Provide the (X, Y) coordinate of the cell's center where the given text is located.  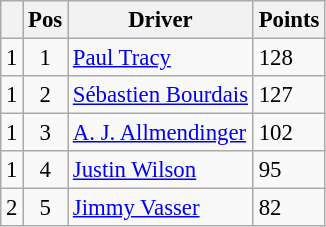
4 (46, 170)
102 (288, 133)
Paul Tracy (161, 58)
Justin Wilson (161, 170)
5 (46, 208)
127 (288, 95)
95 (288, 170)
Jimmy Vasser (161, 208)
Driver (161, 20)
Sébastien Bourdais (161, 95)
Points (288, 20)
Pos (46, 20)
A. J. Allmendinger (161, 133)
3 (46, 133)
82 (288, 208)
128 (288, 58)
